Find where the given text appears and provide that cell's center as (x, y) coordinate. 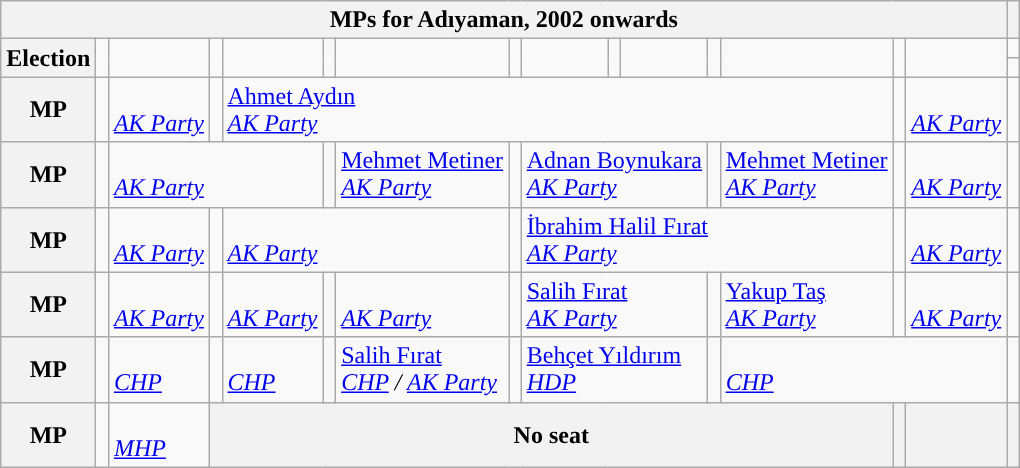
Ahmet AydınAK Party (558, 110)
Behçet YıldırımHDP (614, 370)
MHP (158, 434)
Election (48, 58)
İbrahim Halil FıratAK Party (707, 240)
Yakup TaşAK Party (806, 304)
Salih FıratAK Party (614, 304)
Salih FıratCHP / AK Party (422, 370)
Adnan BoynukaraAK Party (614, 174)
MPs for Adıyaman, 2002 onwards (504, 20)
No seat (551, 434)
